Detect which cell encompasses the target text, then output its (x, y) center coordinate. 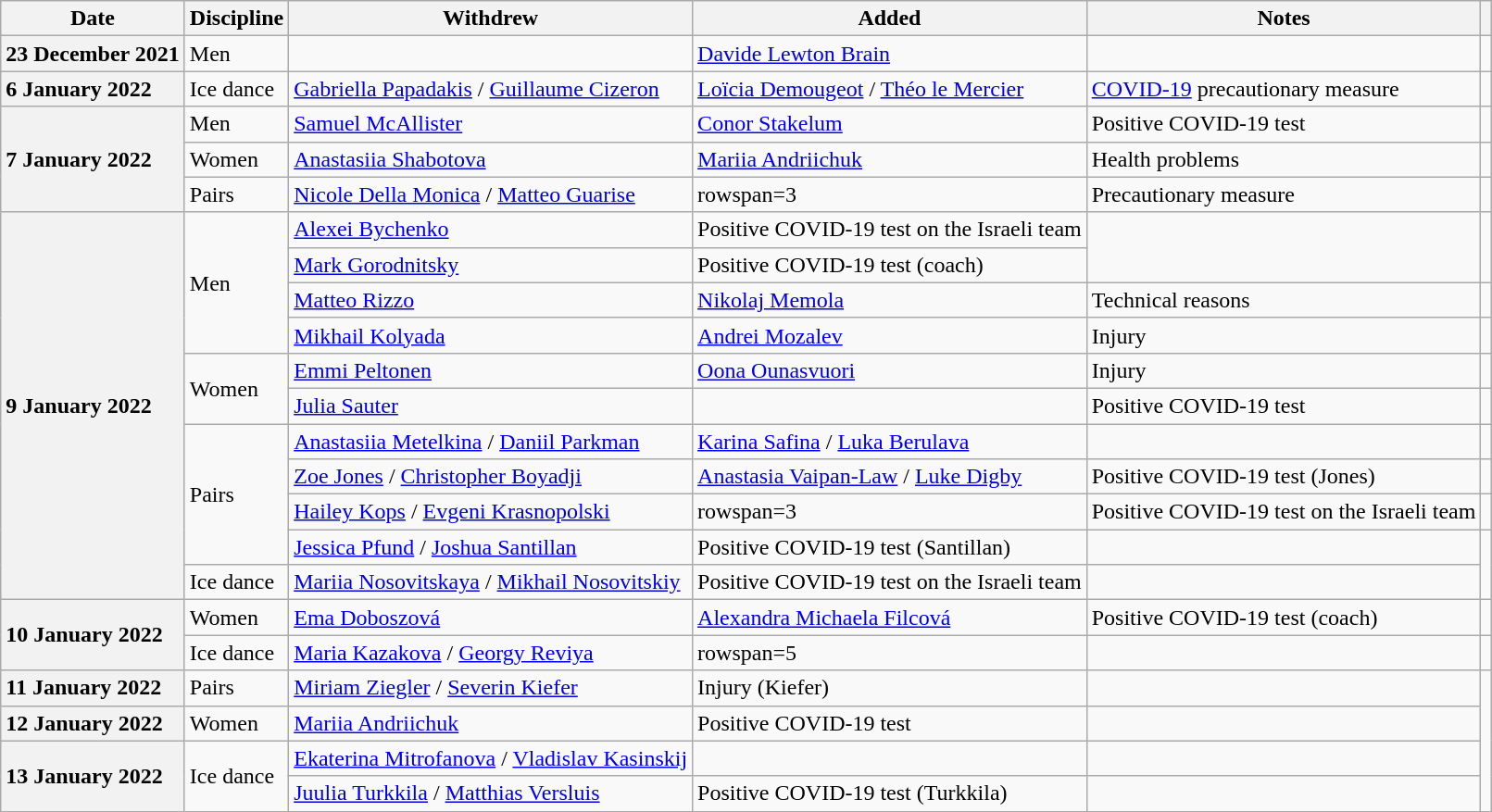
Injury (Kiefer) (890, 688)
Emmi Peltonen (491, 370)
Nikolaj Memola (890, 300)
Zoe Jones / Christopher Boyadji (491, 477)
Julia Sauter (491, 406)
10 January 2022 (93, 635)
Added (890, 19)
Juulia Turkkila / Matthias Versluis (491, 793)
Withdrew (491, 19)
13 January 2022 (93, 776)
Ekaterina Mitrofanova / Vladislav Kasinskij (491, 758)
Loïcia Demougeot / Théo le Mercier (890, 89)
COVID-19 precautionary measure (1284, 89)
Davide Lewton Brain (890, 54)
Mariia Nosovitskaya / Mikhail Nosovitskiy (491, 582)
Gabriella Papadakis / Guillaume Cizeron (491, 89)
Precautionary measure (1284, 194)
11 January 2022 (93, 688)
9 January 2022 (93, 406)
Positive COVID-19 test (Turkkila) (890, 793)
Hailey Kops / Evgeni Krasnopolski (491, 512)
7 January 2022 (93, 159)
Maria Kazakova / Georgy Reviya (491, 653)
Nicole Della Monica / Matteo Guarise (491, 194)
Technical reasons (1284, 300)
Andrei Mozalev (890, 335)
rowspan=5 (890, 653)
Jessica Pfund / Joshua Santillan (491, 547)
Ema Doboszová (491, 618)
Mark Gorodnitsky (491, 265)
Oona Ounasvuori (890, 370)
23 December 2021 (93, 54)
Health problems (1284, 159)
Notes (1284, 19)
Alexei Bychenko (491, 230)
Samuel McAllister (491, 124)
Mikhail Kolyada (491, 335)
Anastasiia Metelkina / Daniil Parkman (491, 442)
Date (93, 19)
Positive COVID-19 test (Santillan) (890, 547)
Anastasiia Shabotova (491, 159)
Discipline (236, 19)
Matteo Rizzo (491, 300)
Karina Safina / Luka Berulava (890, 442)
12 January 2022 (93, 723)
Anastasia Vaipan-Law / Luke Digby (890, 477)
Conor Stakelum (890, 124)
6 January 2022 (93, 89)
Positive COVID-19 test (Jones) (1284, 477)
Miriam Ziegler / Severin Kiefer (491, 688)
Alexandra Michaela Filcová (890, 618)
